Output the (x, y) coordinate of the center of the cell containing the given text.  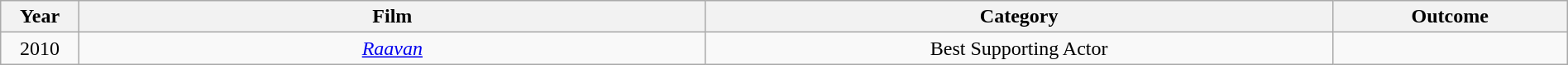
Category (1019, 17)
2010 (40, 48)
Best Supporting Actor (1019, 48)
Raavan (392, 48)
Outcome (1450, 17)
Film (392, 17)
Year (40, 17)
